Provide the [x, y] coordinate of the cell's center where the given text is located.  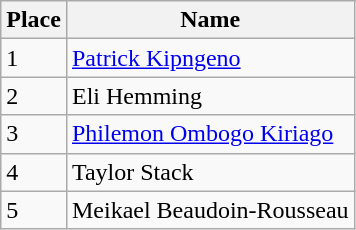
5 [34, 210]
1 [34, 58]
Eli Hemming [210, 96]
4 [34, 172]
Meikael Beaudoin-Rousseau [210, 210]
Patrick Kipngeno [210, 58]
Name [210, 20]
3 [34, 134]
Philemon Ombogo Kiriago [210, 134]
Place [34, 20]
Taylor Stack [210, 172]
2 [34, 96]
